Capture the cell that displays the provided text and extract its (x, y) central coordinate. 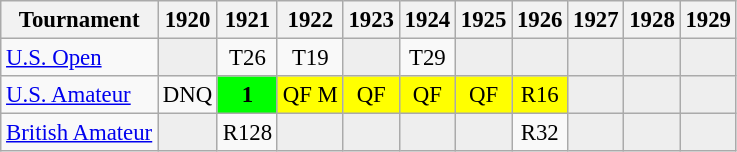
1928 (652, 20)
1929 (708, 20)
1922 (310, 20)
R16 (540, 95)
1920 (188, 20)
Tournament (80, 20)
1926 (540, 20)
1921 (247, 20)
1923 (371, 20)
R32 (540, 133)
1925 (483, 20)
DNQ (188, 95)
T19 (310, 58)
U.S. Amateur (80, 95)
British Amateur (80, 133)
T29 (427, 58)
U.S. Open (80, 58)
1 (247, 95)
QF M (310, 95)
1924 (427, 20)
T26 (247, 58)
R128 (247, 133)
1927 (596, 20)
